Identify which cell holds the provided text, then report its (x, y) central coordinate. 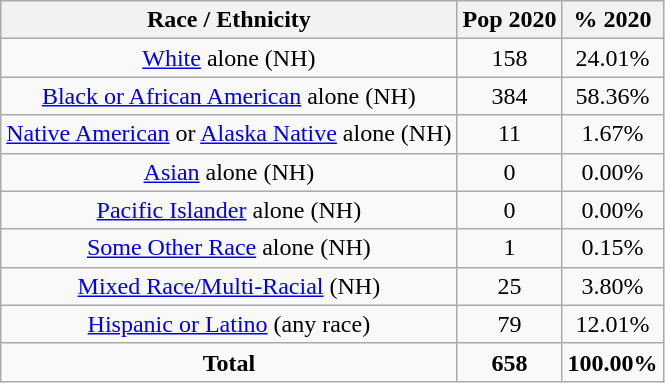
58.36% (612, 96)
25 (510, 286)
Some Other Race alone (NH) (229, 248)
Pacific Islander alone (NH) (229, 210)
1.67% (612, 134)
384 (510, 96)
79 (510, 324)
658 (510, 362)
0.15% (612, 248)
Race / Ethnicity (229, 20)
Pop 2020 (510, 20)
Black or African American alone (NH) (229, 96)
Asian alone (NH) (229, 172)
3.80% (612, 286)
11 (510, 134)
Native American or Alaska Native alone (NH) (229, 134)
158 (510, 58)
% 2020 (612, 20)
Total (229, 362)
Hispanic or Latino (any race) (229, 324)
1 (510, 248)
12.01% (612, 324)
100.00% (612, 362)
Mixed Race/Multi-Racial (NH) (229, 286)
White alone (NH) (229, 58)
24.01% (612, 58)
